From the cell containing the given text, extract its center point as (x, y) coordinate. 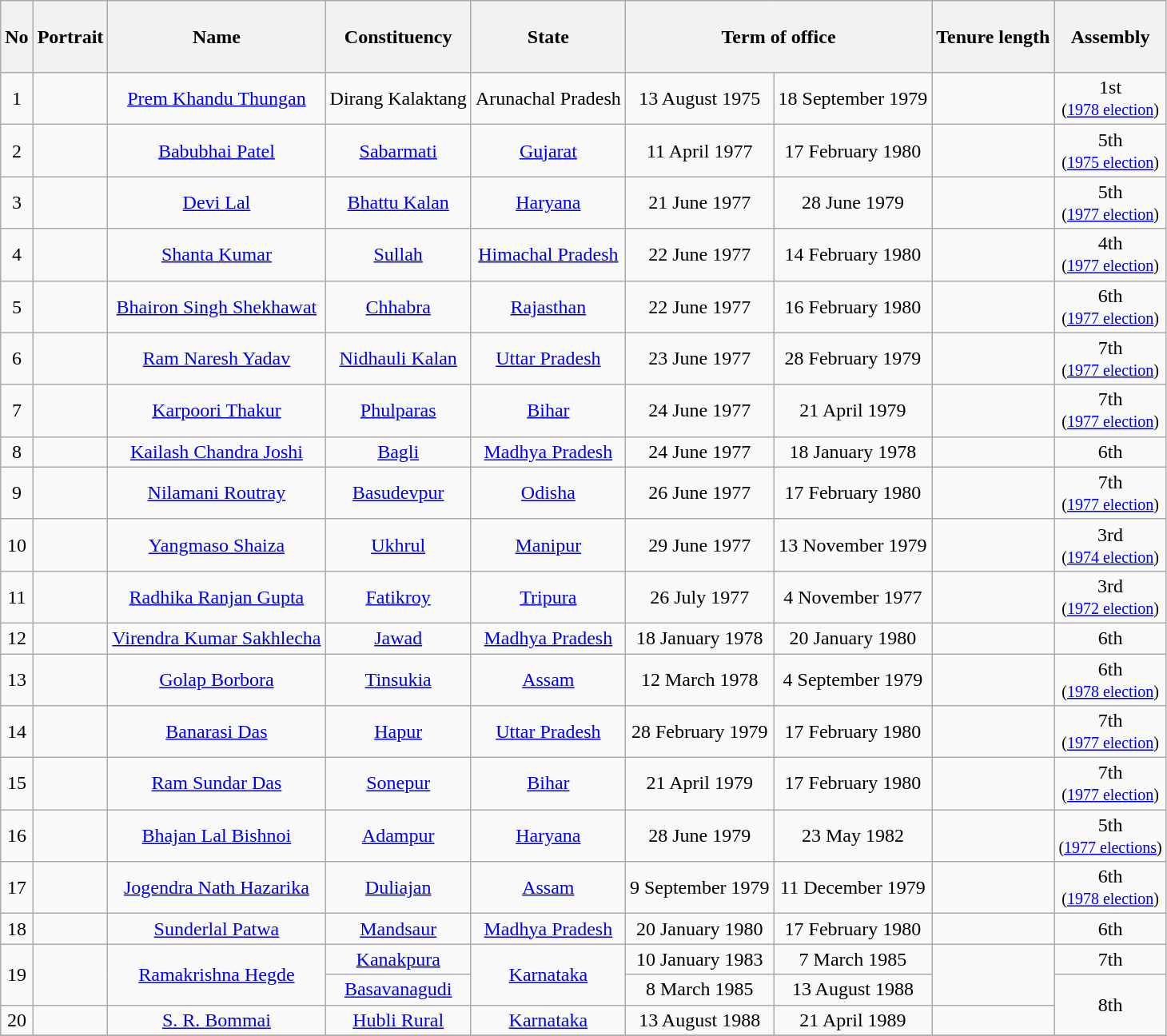
3 (17, 203)
12 (17, 638)
13 November 1979 (853, 545)
20 (17, 1020)
Gujarat (548, 150)
Shanta Kumar (217, 254)
Duliajan (398, 887)
5th(1975 election) (1110, 150)
Rajasthan (548, 307)
9 (17, 492)
4 September 1979 (853, 679)
Basudevpur (398, 492)
18 September 1979 (853, 99)
Portrait (70, 37)
11 (17, 596)
Bhairon Singh Shekhawat (217, 307)
Hapur (398, 732)
Virendra Kumar Sakhlecha (217, 638)
Assembly (1110, 37)
Bagli (398, 452)
Chhabra (398, 307)
Sonepur (398, 783)
26 July 1977 (699, 596)
Prem Khandu Thungan (217, 99)
No (17, 37)
8 March 1985 (699, 990)
Phulparas (398, 411)
Jawad (398, 638)
Hubli Rural (398, 1020)
Kanakpura (398, 959)
Kailash Chandra Joshi (217, 452)
Adampur (398, 836)
5th(1977 elections) (1110, 836)
1 (17, 99)
5 (17, 307)
3rd(1974 election) (1110, 545)
13 August 1975 (699, 99)
19 (17, 974)
4 (17, 254)
Arunachal Pradesh (548, 99)
8th (1110, 1005)
14 February 1980 (853, 254)
1st(1978 election) (1110, 99)
Himachal Pradesh (548, 254)
4 November 1977 (853, 596)
3rd(1972 election) (1110, 596)
21 April 1989 (853, 1020)
Manipur (548, 545)
15 (17, 783)
S. R. Bommai (217, 1020)
17 (17, 887)
9 September 1979 (699, 887)
14 (17, 732)
Tenure length (993, 37)
Ram Sundar Das (217, 783)
Nilamani Routray (217, 492)
7 (17, 411)
Name (217, 37)
23 May 1982 (853, 836)
21 June 1977 (699, 203)
7 March 1985 (853, 959)
Karpoori Thakur (217, 411)
Jogendra Nath Hazarika (217, 887)
Mandsaur (398, 929)
29 June 1977 (699, 545)
6th(1977 election) (1110, 307)
5th(1977 election) (1110, 203)
Sunderlal Patwa (217, 929)
8 (17, 452)
State (548, 37)
11 December 1979 (853, 887)
Radhika Ranjan Gupta (217, 596)
Term of office (779, 37)
Ramakrishna Hegde (217, 974)
Tinsukia (398, 679)
Constituency (398, 37)
10 January 1983 (699, 959)
Bhajan Lal Bishnoi (217, 836)
10 (17, 545)
4th (1977 election) (1110, 254)
Ukhrul (398, 545)
2 (17, 150)
26 June 1977 (699, 492)
Fatikroy (398, 596)
Dirang Kalaktang (398, 99)
Banarasi Das (217, 732)
Odisha (548, 492)
6 (17, 358)
Basavanagudi (398, 990)
Nidhauli Kalan (398, 358)
Golap Borbora (217, 679)
18 (17, 929)
Yangmaso Shaiza (217, 545)
23 June 1977 (699, 358)
Sullah (398, 254)
Bhattu Kalan (398, 203)
Ram Naresh Yadav (217, 358)
Tripura (548, 596)
Babubhai Patel (217, 150)
11 April 1977 (699, 150)
13 (17, 679)
Devi Lal (217, 203)
16 (17, 836)
12 March 1978 (699, 679)
Sabarmati (398, 150)
7th (1110, 959)
16 February 1980 (853, 307)
